Return [x, y] of the center of cell containing provided text 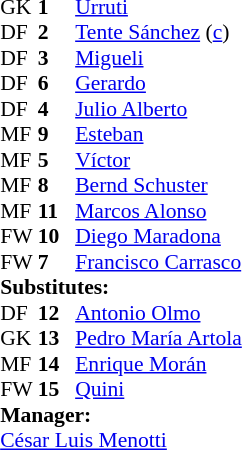
Francisco Carrasco [158, 262]
Tente Sánchez (c) [158, 33]
10 [57, 237]
15 [57, 389]
Enrique Morán [158, 364]
Pedro María Artola [158, 339]
13 [57, 339]
Esteban [158, 135]
Víctor [158, 160]
Quini [158, 389]
6 [57, 83]
8 [57, 185]
7 [57, 262]
2 [57, 33]
Migueli [158, 58]
Gerardo [158, 83]
4 [57, 109]
Substitutes: [121, 287]
9 [57, 135]
Julio Alberto [158, 109]
Marcos Alonso [158, 211]
3 [57, 58]
Manager: [121, 415]
Antonio Olmo [158, 313]
12 [57, 313]
14 [57, 364]
Bernd Schuster [158, 185]
Diego Maradona [158, 237]
5 [57, 160]
GK [19, 339]
11 [57, 211]
